Locate the cell with the specified text and output its (X, Y) center coordinate. 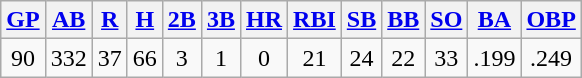
R (110, 20)
SO (446, 20)
OBP (551, 20)
RBI (315, 20)
21 (315, 58)
37 (110, 58)
H (144, 20)
2B (182, 20)
0 (264, 58)
24 (361, 58)
3 (182, 58)
.249 (551, 58)
3B (220, 20)
332 (68, 58)
22 (404, 58)
SB (361, 20)
66 (144, 58)
1 (220, 58)
90 (23, 58)
HR (264, 20)
BB (404, 20)
33 (446, 58)
BA (494, 20)
GP (23, 20)
.199 (494, 58)
AB (68, 20)
